Extract the (X, Y) coordinate from the center of the cell holding the provided text.  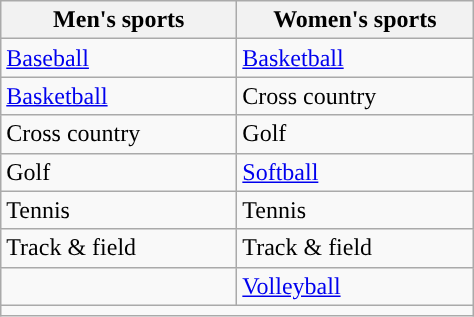
Volleyball (355, 286)
Men's sports (119, 20)
Women's sports (355, 20)
Baseball (119, 58)
Softball (355, 172)
